Extract the [x, y] coordinate from the center of the cell holding the provided text.  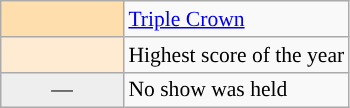
No show was held [236, 90]
Triple Crown [236, 19]
Highest score of the year [236, 55]
— [62, 90]
